For the text-containing cell, return its midpoint in (x, y) coordinate format. 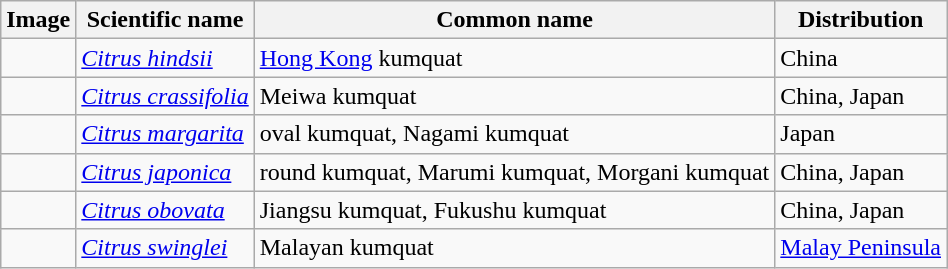
Malayan kumquat (514, 248)
oval kumquat, Nagami kumquat (514, 134)
Citrus obovata (165, 210)
Image (38, 20)
China (861, 58)
Citrus crassifolia (165, 96)
Distribution (861, 20)
Malay Peninsula (861, 248)
Scientific name (165, 20)
Citrus japonica (165, 172)
Japan (861, 134)
Jiangsu kumquat, Fukushu kumquat (514, 210)
Meiwa kumquat (514, 96)
Citrus hindsii (165, 58)
Hong Kong kumquat (514, 58)
Citrus swinglei (165, 248)
Common name (514, 20)
Citrus margarita (165, 134)
round kumquat, Marumi kumquat, Morgani kumquat (514, 172)
